Search for the cell housing the specified text and yield its (x, y) center coordinate. 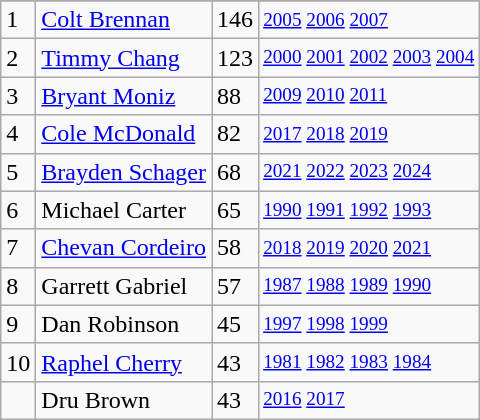
2021 2022 2023 2024 (369, 172)
Michael Carter (124, 210)
6 (18, 210)
Cole McDonald (124, 134)
4 (18, 134)
Chevan Cordeiro (124, 248)
8 (18, 286)
Timmy Chang (124, 58)
3 (18, 96)
65 (236, 210)
146 (236, 20)
Dan Robinson (124, 324)
2017 2018 2019 (369, 134)
2018 2019 2020 2021 (369, 248)
1997 1998 1999 (369, 324)
1987 1988 1989 1990 (369, 286)
Garrett Gabriel (124, 286)
Brayden Schager (124, 172)
45 (236, 324)
1981 1982 1983 1984 (369, 362)
57 (236, 286)
9 (18, 324)
2000 2001 2002 2003 2004 (369, 58)
Colt Brennan (124, 20)
2009 2010 2011 (369, 96)
2 (18, 58)
68 (236, 172)
Dru Brown (124, 400)
5 (18, 172)
7 (18, 248)
1990 1991 1992 1993 (369, 210)
58 (236, 248)
82 (236, 134)
88 (236, 96)
10 (18, 362)
123 (236, 58)
2016 2017 (369, 400)
1 (18, 20)
2005 2006 2007 (369, 20)
Bryant Moniz (124, 96)
Raphel Cherry (124, 362)
